Locate the cell with the specified text and output its (x, y) center coordinate. 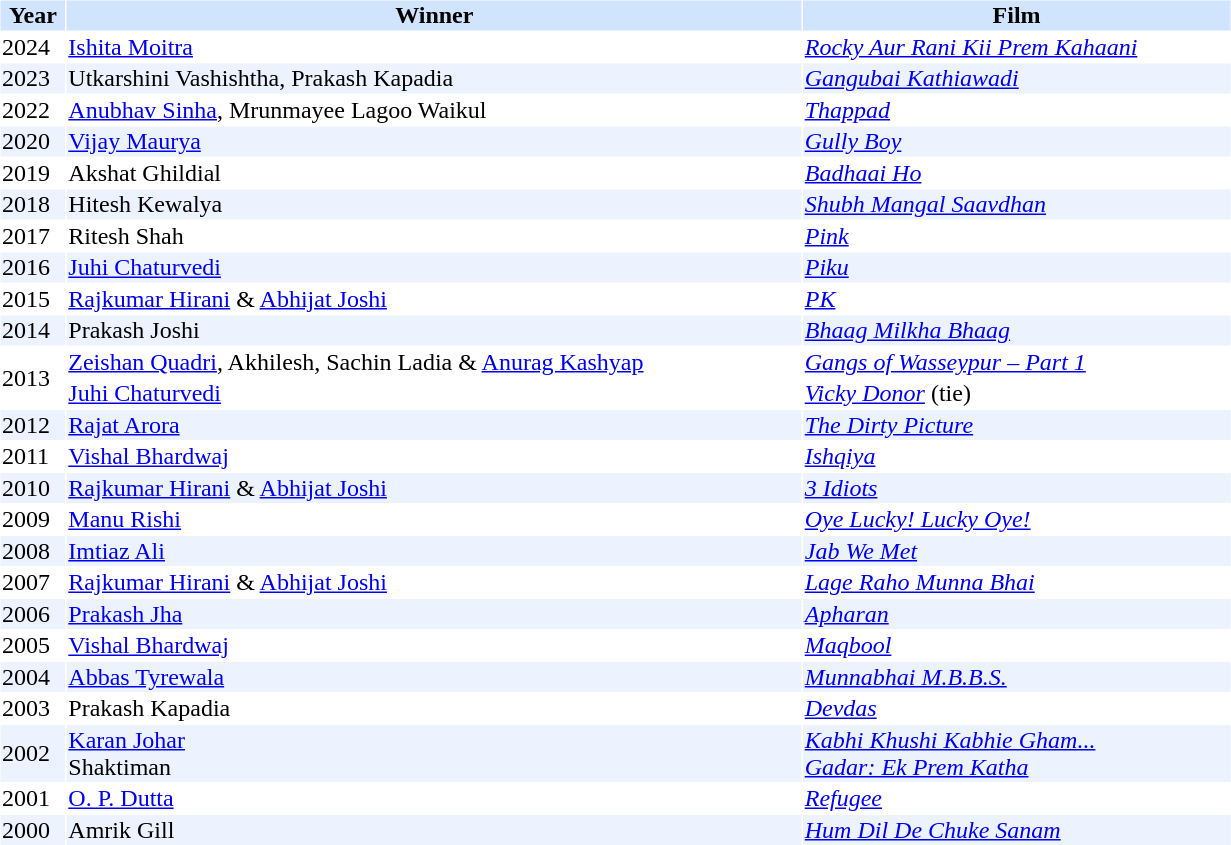
Ritesh Shah (434, 236)
2019 (32, 173)
2002 (32, 754)
2006 (32, 614)
Munnabhai M.B.B.S. (1016, 677)
2005 (32, 645)
Imtiaz Ali (434, 551)
Lage Raho Munna Bhai (1016, 583)
Bhaag Milkha Bhaag (1016, 331)
Ishita Moitra (434, 47)
2012 (32, 425)
2016 (32, 267)
Gully Boy (1016, 141)
Anubhav Sinha, Mrunmayee Lagoo Waikul (434, 110)
2024 (32, 47)
2001 (32, 799)
Abbas Tyrewala (434, 677)
2018 (32, 205)
Apharan (1016, 614)
Rocky Aur Rani Kii Prem Kahaani (1016, 47)
2008 (32, 551)
3 Idiots (1016, 488)
Thappad (1016, 110)
2011 (32, 457)
Ishqiya (1016, 457)
Amrik Gill (434, 830)
Devdas (1016, 709)
2022 (32, 110)
O. P. Dutta (434, 799)
Kabhi Khushi Kabhie Gham...Gadar: Ek Prem Katha (1016, 754)
2020 (32, 141)
Gangubai Kathiawadi (1016, 79)
2004 (32, 677)
2010 (32, 488)
Gangs of Wasseypur – Part 1 (1016, 362)
Hitesh Kewalya (434, 205)
Winner (434, 15)
Karan JoharShaktiman (434, 754)
Akshat Ghildial (434, 173)
Film (1016, 15)
Prakash Joshi (434, 331)
2009 (32, 519)
Shubh Mangal Saavdhan (1016, 205)
2015 (32, 299)
Prakash Jha (434, 614)
Prakash Kapadia (434, 709)
2014 (32, 331)
PK (1016, 299)
Hum Dil De Chuke Sanam (1016, 830)
Zeishan Quadri, Akhilesh, Sachin Ladia & Anurag Kashyap (434, 362)
Vijay Maurya (434, 141)
Utkarshini Vashishtha, Prakash Kapadia (434, 79)
Year (32, 15)
2013 (32, 378)
2023 (32, 79)
2003 (32, 709)
Badhaai Ho (1016, 173)
Piku (1016, 267)
Refugee (1016, 799)
Jab We Met (1016, 551)
Vicky Donor (tie) (1016, 393)
Pink (1016, 236)
The Dirty Picture (1016, 425)
2000 (32, 830)
Maqbool (1016, 645)
2007 (32, 583)
2017 (32, 236)
Manu Rishi (434, 519)
Oye Lucky! Lucky Oye! (1016, 519)
Rajat Arora (434, 425)
